Scan for the cell matching the given text and deliver its (X, Y) coordinate at center. 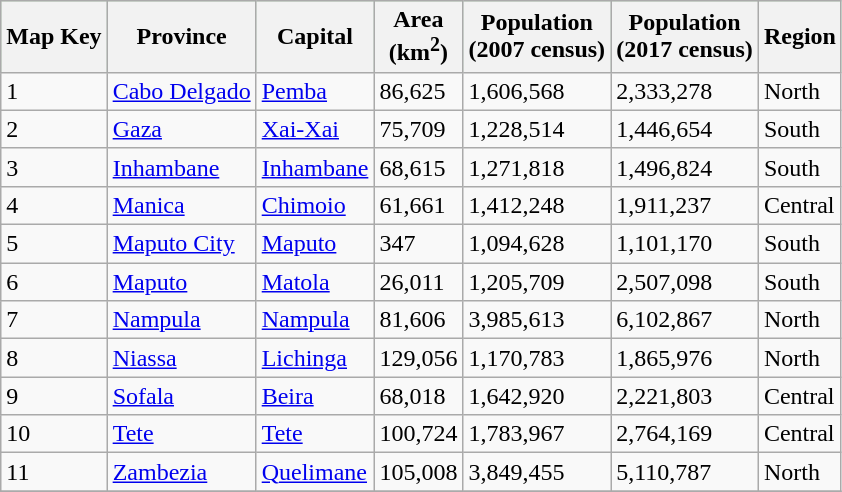
1,446,654 (685, 129)
Province (182, 37)
1,228,514 (537, 129)
1,094,628 (537, 244)
86,625 (418, 91)
1,865,976 (685, 358)
Population (2007 census) (537, 37)
1,496,824 (685, 167)
9 (54, 396)
2,507,098 (685, 282)
Sofala (182, 396)
Zambezia (182, 472)
8 (54, 358)
3,985,613 (537, 320)
Maputo City (182, 244)
1,606,568 (537, 91)
7 (54, 320)
Matola (315, 282)
5,110,787 (685, 472)
129,056 (418, 358)
1,911,237 (685, 205)
1 (54, 91)
Niassa (182, 358)
10 (54, 434)
1,642,920 (537, 396)
4 (54, 205)
2,333,278 (685, 91)
61,661 (418, 205)
100,724 (418, 434)
2,764,169 (685, 434)
3,849,455 (537, 472)
Population (2017 census) (685, 37)
68,615 (418, 167)
Map Key (54, 37)
347 (418, 244)
2,221,803 (685, 396)
Gaza (182, 129)
Capital (315, 37)
5 (54, 244)
Xai-Xai (315, 129)
1,783,967 (537, 434)
11 (54, 472)
Quelimane (315, 472)
105,008 (418, 472)
6,102,867 (685, 320)
1,271,818 (537, 167)
1,205,709 (537, 282)
1,170,783 (537, 358)
Beira (315, 396)
Region (800, 37)
81,606 (418, 320)
Cabo Delgado (182, 91)
1,412,248 (537, 205)
75,709 (418, 129)
6 (54, 282)
68,018 (418, 396)
Chimoio (315, 205)
Lichinga (315, 358)
2 (54, 129)
Area (km2) (418, 37)
26,011 (418, 282)
Manica (182, 205)
1,101,170 (685, 244)
Pemba (315, 91)
3 (54, 167)
